Extract the [x, y] coordinate from the center of the cell holding the provided text.  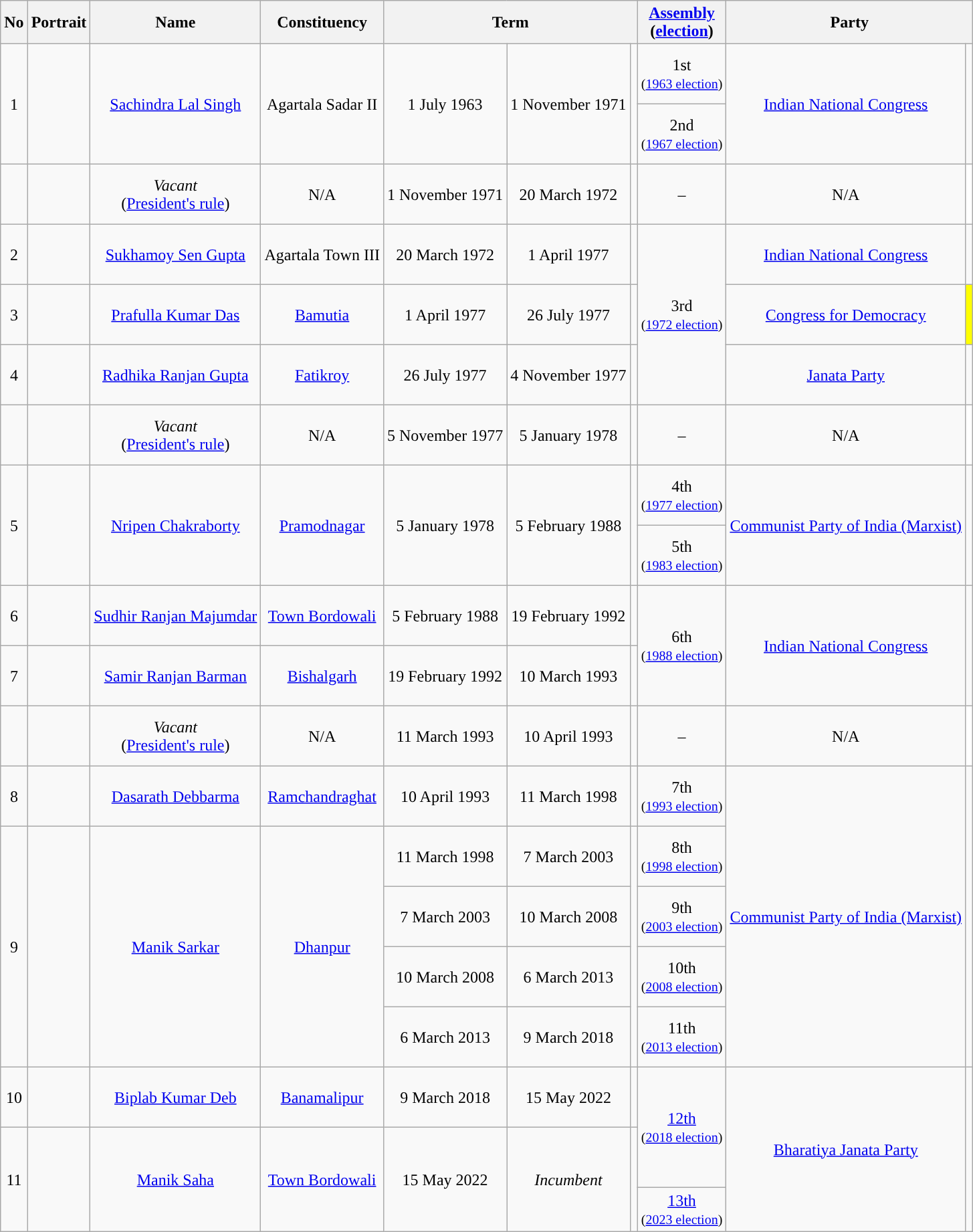
Assembly(election) [682, 23]
Agartala Sadar II [322, 104]
Constituency [322, 23]
Radhika Ranjan Gupta [175, 375]
No [14, 23]
5 [14, 526]
7th(1993 election) [682, 797]
Bishalgarh [322, 676]
4 November 1977 [568, 375]
Manik Sarkar [175, 947]
Sukhamoy Sen Gupta [175, 255]
Banamalipur [322, 1098]
4 [14, 375]
Name [175, 23]
Prafulla Kumar Das [175, 315]
9th(2003 election) [682, 917]
Congress for Democracy [846, 315]
6th(1988 election) [682, 646]
Agartala Town III [322, 255]
Janata Party [846, 375]
Incumbent [568, 1180]
5 November 1977 [445, 435]
11 [14, 1180]
3 [14, 315]
10 March 1993 [568, 676]
5th(1983 election) [682, 556]
7 [14, 676]
2 [14, 255]
Bamutia [322, 315]
Sudhir Ranjan Majumdar [175, 616]
Nripen Chakraborty [175, 526]
Sachindra Lal Singh [175, 104]
1st(1963 election) [682, 74]
9 [14, 947]
Biplab Kumar Deb [175, 1098]
6 [14, 616]
1 [14, 104]
Ramchandraghat [322, 797]
10th(2008 election) [682, 977]
11 March 1993 [445, 736]
11th(2013 election) [682, 1037]
4th(1977 election) [682, 496]
12th(2018 election) [682, 1128]
13th(2023 election) [682, 1209]
3rd(1972 election) [682, 315]
2nd(1967 election) [682, 134]
1 July 1963 [445, 104]
Pramodnagar [322, 526]
Party [849, 23]
Dhanpur [322, 947]
Dasarath Debbarma [175, 797]
Samir Ranjan Barman [175, 676]
Bharatiya Janata Party [846, 1149]
Term [510, 23]
Portrait [59, 23]
10 [14, 1098]
8 [14, 797]
Manik Saha [175, 1180]
8th(1998 election) [682, 857]
Fatikroy [322, 375]
